Identify which cell holds the provided text, then report its (x, y) central coordinate. 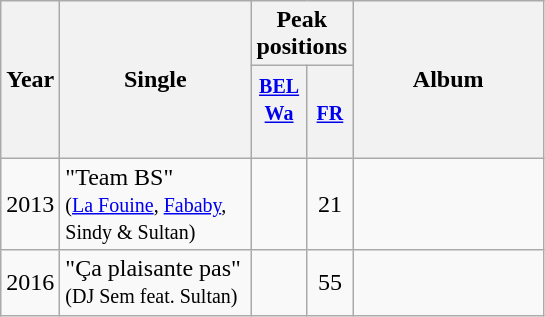
2013 (30, 204)
FR (330, 112)
Single (156, 80)
55 (330, 282)
21 (330, 204)
"Ça plaisante pas" (DJ Sem feat. Sultan) (156, 282)
BEL Wa (279, 112)
"Team BS" (La Fouine, Fababy, Sindy & Sultan) (156, 204)
2016 (30, 282)
Album (448, 80)
Year (30, 80)
Peak positions (302, 34)
